Scan for the cell matching the given text and deliver its [x, y] coordinate at center. 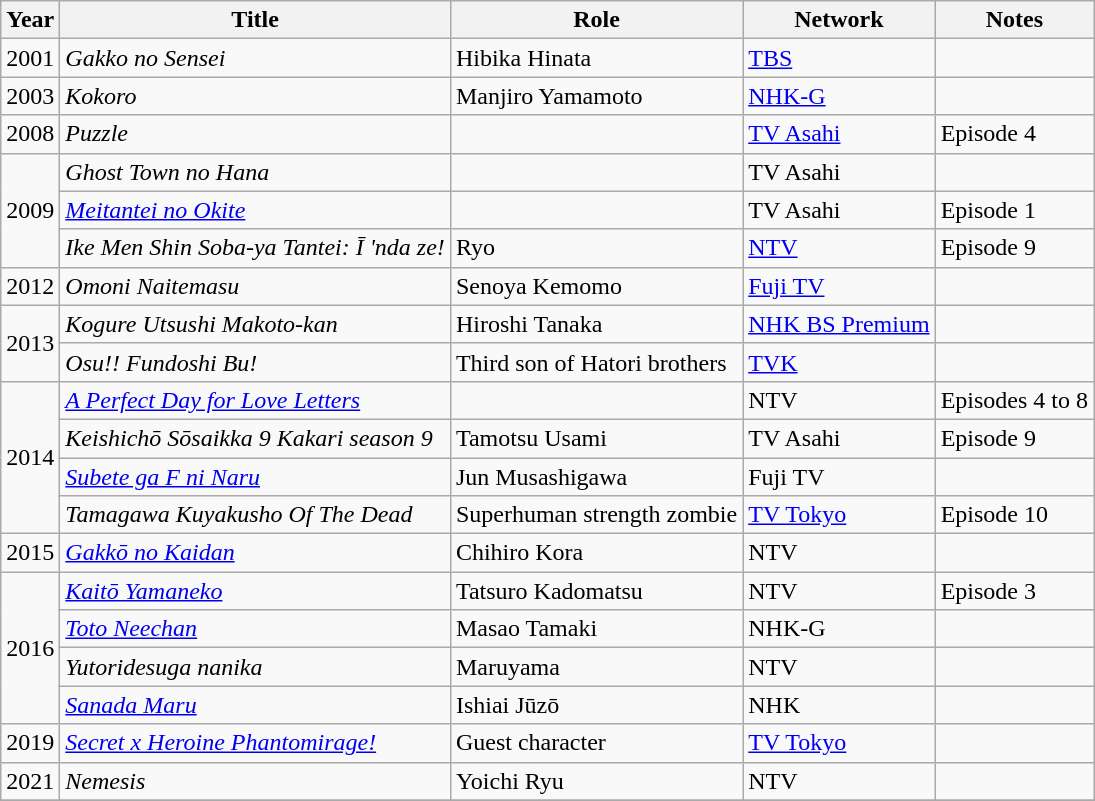
2016 [30, 648]
2003 [30, 96]
Guest character [596, 743]
A Perfect Day for Love Letters [256, 400]
Third son of Hatori brothers [596, 362]
Ghost Town no Hana [256, 172]
NHK BS Premium [839, 324]
Hibika Hinata [596, 58]
2015 [30, 553]
Tatsuro Kadomatsu [596, 591]
Secret x Heroine Phantomirage! [256, 743]
Episode 1 [1014, 210]
Notes [1014, 20]
Maruyama [596, 667]
Title [256, 20]
Network [839, 20]
2014 [30, 457]
Ishiai Jūzō [596, 705]
2021 [30, 781]
Puzzle [256, 134]
Jun Musashigawa [596, 477]
Kaitō Yamaneko [256, 591]
Senoya Kemomo [596, 286]
Kogure Utsushi Makoto-kan [256, 324]
NHK [839, 705]
Meitantei no Okite [256, 210]
Yutoridesuga nanika [256, 667]
Episode 4 [1014, 134]
Subete ga F ni Naru [256, 477]
Gakkō no Kaidan [256, 553]
Tamagawa Kuyakusho Of The Dead [256, 515]
Masao Tamaki [596, 629]
Yoichi Ryu [596, 781]
Hiroshi Tanaka [596, 324]
Gakko no Sensei [256, 58]
2001 [30, 58]
Osu!! Fundoshi Bu! [256, 362]
Manjiro Yamamoto [596, 96]
Role [596, 20]
2013 [30, 343]
Episode 10 [1014, 515]
TBS [839, 58]
Superhuman strength zombie [596, 515]
Episodes 4 to 8 [1014, 400]
TVK [839, 362]
Episode 3 [1014, 591]
Year [30, 20]
Toto Neechan [256, 629]
Chihiro Kora [596, 553]
Ike Men Shin Soba-ya Tantei: Ī 'nda ze! [256, 248]
Tamotsu Usami [596, 438]
Ryo [596, 248]
Omoni Naitemasu [256, 286]
Sanada Maru [256, 705]
Nemesis [256, 781]
2012 [30, 286]
2008 [30, 134]
2009 [30, 210]
2019 [30, 743]
Kokoro [256, 96]
Keishichō Sōsaikka 9 Kakari season 9 [256, 438]
